Pinpoint the cell where the given text exists, returning its (x, y) midpoint coordinate. 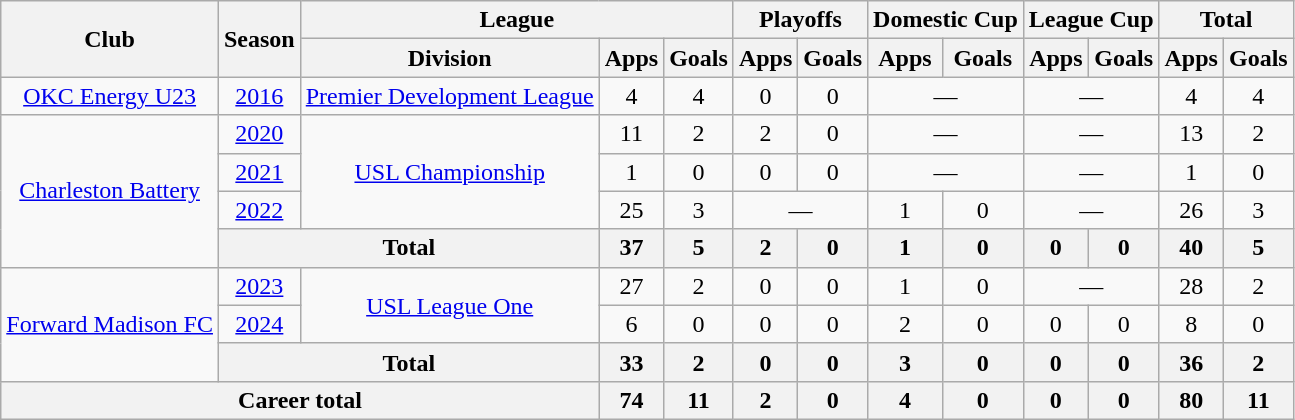
Club (110, 39)
2016 (259, 96)
26 (1191, 210)
Forward Madison FC (110, 324)
Charleston Battery (110, 191)
36 (1191, 362)
Premier Development League (450, 96)
League Cup (1091, 20)
25 (631, 210)
OKC Energy U23 (110, 96)
Season (259, 39)
2023 (259, 286)
37 (631, 248)
40 (1191, 248)
28 (1191, 286)
2020 (259, 134)
Career total (300, 400)
League (516, 20)
2024 (259, 324)
Playoffs (800, 20)
33 (631, 362)
Division (450, 58)
USL Championship (450, 172)
8 (1191, 324)
Domestic Cup (946, 20)
27 (631, 286)
80 (1191, 400)
USL League One (450, 305)
74 (631, 400)
13 (1191, 134)
2022 (259, 210)
2021 (259, 172)
6 (631, 324)
